Return [X, Y] of the center of cell containing provided text 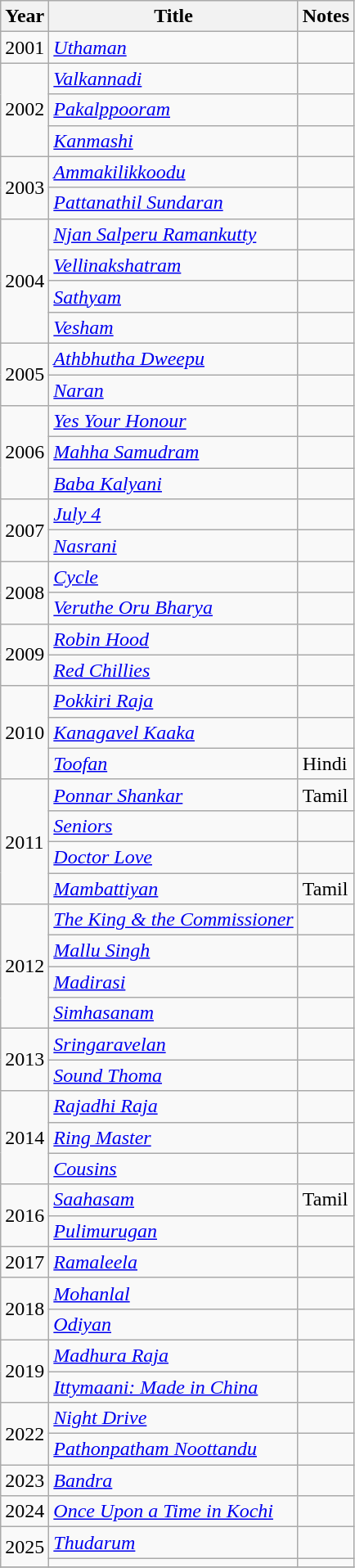
2022 [25, 1434]
Naran [173, 390]
2008 [25, 593]
Ittymaani: Made in China [173, 1387]
Mallu Singh [173, 951]
Thudarum [173, 1543]
Njan Salperu Ramankutty [173, 234]
Cycle [173, 577]
Nasrani [173, 546]
Red Chillies [173, 670]
2013 [25, 1060]
2004 [25, 281]
Bandra [173, 1480]
2018 [25, 1309]
The King & the Commissioner [173, 920]
Pathonpatham Noottandu [173, 1449]
Yes Your Honour [173, 421]
2006 [25, 453]
Toofan [173, 764]
Veruthe Oru Bharya [173, 608]
Sound Thoma [173, 1075]
Kanagavel Kaaka [173, 732]
Kanmashi [173, 141]
2003 [25, 187]
Ammakilikkoodu [173, 172]
Pattanathil Sundaran [173, 203]
July 4 [173, 515]
Sathyam [173, 296]
Mambattiyan [173, 888]
Ponnar Shankar [173, 795]
2011 [25, 841]
2001 [25, 47]
Madhura Raja [173, 1355]
Hindi [326, 764]
Cousins [173, 1169]
Odiyan [173, 1324]
Madirasi [173, 982]
Pakalppooram [173, 110]
2016 [25, 1215]
Mahha Samudram [173, 453]
Night Drive [173, 1418]
Seniors [173, 826]
2005 [25, 374]
Robin Hood [173, 639]
Sringaravelan [173, 1044]
Pokkiri Raja [173, 701]
2012 [25, 966]
2009 [25, 655]
2010 [25, 732]
2007 [25, 530]
Saahasam [173, 1200]
Vesham [173, 327]
Uthaman [173, 47]
2024 [25, 1512]
Ramaleela [173, 1262]
Simhasanam [173, 1013]
Year [25, 16]
2025 [25, 1547]
2019 [25, 1371]
Athbhutha Dweepu [173, 358]
Title [173, 16]
2014 [25, 1138]
Baba Kalyani [173, 484]
Mohanlal [173, 1293]
Notes [326, 16]
Once Upon a Time in Kochi [173, 1512]
2017 [25, 1262]
Valkannadi [173, 79]
2002 [25, 110]
Rajadhi Raja [173, 1106]
Pulimurugan [173, 1231]
Vellinakshatram [173, 265]
Ring Master [173, 1138]
Doctor Love [173, 857]
2023 [25, 1480]
